Determine the [X, Y] coordinate at the center of the cell enclosing the given text.  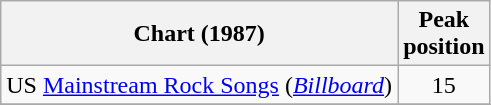
15 [444, 85]
Peakposition [444, 34]
US Mainstream Rock Songs (Billboard) [200, 85]
Chart (1987) [200, 34]
